Scan for the cell matching the given text and deliver its [x, y] coordinate at center. 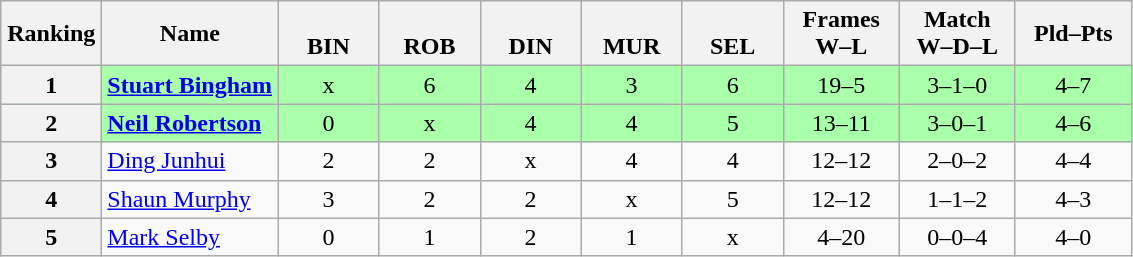
BIN [328, 34]
ROB [430, 34]
19–5 [841, 85]
MUR [632, 34]
Stuart Bingham [190, 85]
Shaun Murphy [190, 199]
Name [190, 34]
4–6 [1073, 123]
0–0–4 [957, 237]
3–0–1 [957, 123]
FramesW–L [841, 34]
Pld–Pts [1073, 34]
Ranking [52, 34]
4–4 [1073, 161]
3–1–0 [957, 85]
4–20 [841, 237]
Mark Selby [190, 237]
SEL [732, 34]
MatchW–D–L [957, 34]
Neil Robertson [190, 123]
4–3 [1073, 199]
DIN [530, 34]
Ding Junhui [190, 161]
2–0–2 [957, 161]
1–1–2 [957, 199]
4–0 [1073, 237]
13–11 [841, 123]
4–7 [1073, 85]
